Identify which cell holds the provided text, then report its [X, Y] central coordinate. 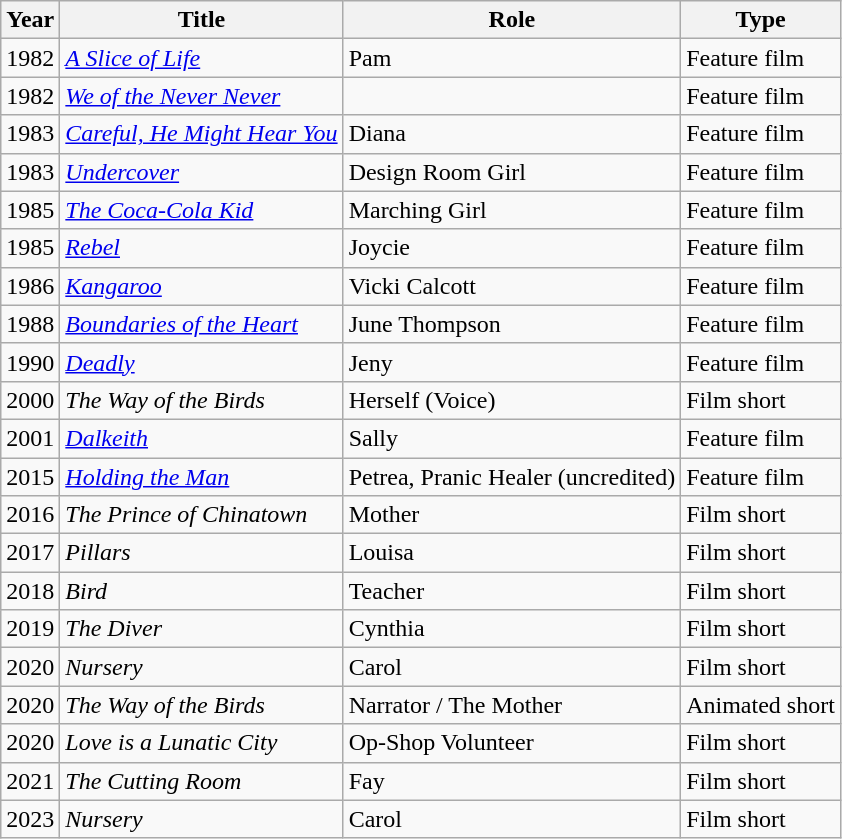
Design Room Girl [512, 172]
Diana [512, 134]
Boundaries of the Heart [202, 324]
Pam [512, 58]
Love is a Lunatic City [202, 743]
Teacher [512, 591]
A Slice of Life [202, 58]
Role [512, 20]
2021 [30, 781]
2023 [30, 819]
Holding the Man [202, 477]
Op-Shop Volunteer [512, 743]
Title [202, 20]
Rebel [202, 248]
Deadly [202, 362]
2015 [30, 477]
Joycie [512, 248]
The Prince of Chinatown [202, 515]
Marching Girl [512, 210]
Louisa [512, 553]
The Cutting Room [202, 781]
2016 [30, 515]
Kangaroo [202, 286]
Undercover [202, 172]
Animated short [761, 705]
1990 [30, 362]
1988 [30, 324]
2017 [30, 553]
The Diver [202, 629]
Pillars [202, 553]
Fay [512, 781]
Herself (Voice) [512, 400]
Careful, He Might Hear You [202, 134]
2019 [30, 629]
Bird [202, 591]
2001 [30, 438]
Year [30, 20]
1986 [30, 286]
Sally [512, 438]
Narrator / The Mother [512, 705]
Type [761, 20]
Dalkeith [202, 438]
June Thompson [512, 324]
The Coca-Cola Kid [202, 210]
Cynthia [512, 629]
2018 [30, 591]
We of the Never Never [202, 96]
Mother [512, 515]
Vicki Calcott [512, 286]
Jeny [512, 362]
Petrea, Pranic Healer (uncredited) [512, 477]
2000 [30, 400]
